Return (X, Y) of the center of cell containing provided text 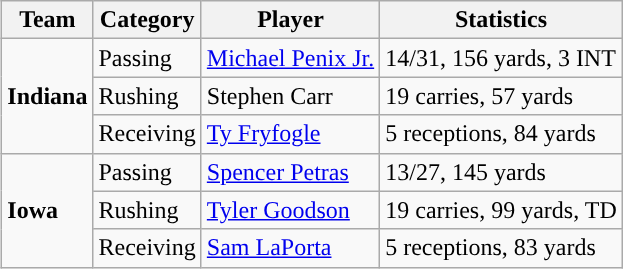
5 receptions, 84 yards (502, 134)
Category (147, 20)
5 receptions, 83 yards (502, 248)
14/31, 156 yards, 3 INT (502, 58)
Stephen Carr (290, 96)
Statistics (502, 20)
Tyler Goodson (290, 210)
Spencer Petras (290, 172)
Sam LaPorta (290, 248)
Team (48, 20)
Player (290, 20)
Michael Penix Jr. (290, 58)
Ty Fryfogle (290, 134)
Iowa (48, 210)
19 carries, 99 yards, TD (502, 210)
13/27, 145 yards (502, 172)
Indiana (48, 96)
19 carries, 57 yards (502, 96)
